Pinpoint the cell where the given text exists, returning its (X, Y) midpoint coordinate. 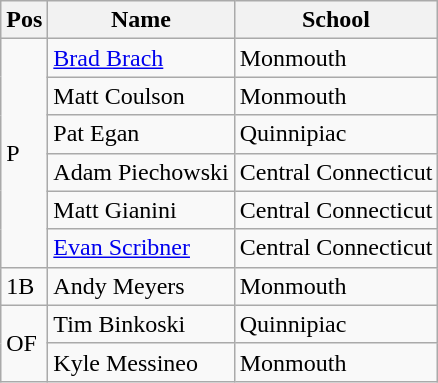
P (24, 153)
School (336, 20)
Tim Binkoski (141, 324)
Kyle Messineo (141, 362)
Matt Gianini (141, 210)
Adam Piechowski (141, 172)
Brad Brach (141, 58)
Matt Coulson (141, 96)
Andy Meyers (141, 286)
1B (24, 286)
Pat Egan (141, 134)
Evan Scribner (141, 248)
OF (24, 343)
Name (141, 20)
Pos (24, 20)
